Capture the cell that displays the provided text and extract its (X, Y) central coordinate. 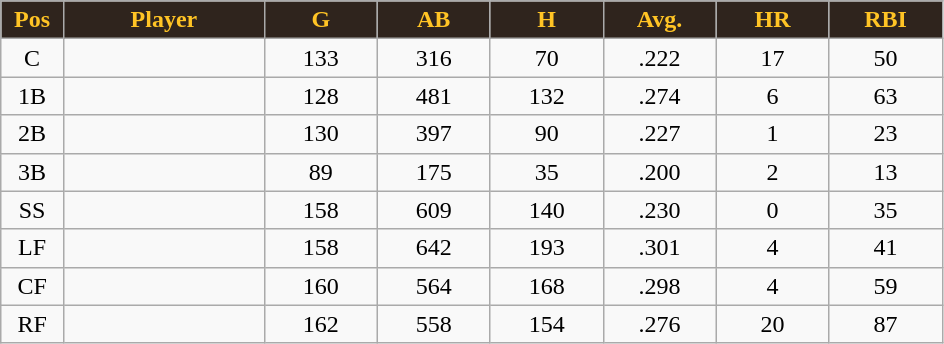
.301 (660, 248)
.298 (660, 286)
558 (434, 324)
1B (32, 96)
642 (434, 248)
20 (772, 324)
154 (546, 324)
13 (886, 172)
59 (886, 286)
564 (434, 286)
.276 (660, 324)
130 (320, 134)
Player (164, 20)
70 (546, 58)
397 (434, 134)
6 (772, 96)
90 (546, 134)
2 (772, 172)
.222 (660, 58)
63 (886, 96)
87 (886, 324)
.200 (660, 172)
3B (32, 172)
LF (32, 248)
H (546, 20)
316 (434, 58)
2B (32, 134)
23 (886, 134)
.230 (660, 210)
CF (32, 286)
168 (546, 286)
C (32, 58)
G (320, 20)
609 (434, 210)
RF (32, 324)
162 (320, 324)
132 (546, 96)
AB (434, 20)
HR (772, 20)
481 (434, 96)
50 (886, 58)
0 (772, 210)
128 (320, 96)
89 (320, 172)
175 (434, 172)
.227 (660, 134)
SS (32, 210)
17 (772, 58)
.274 (660, 96)
133 (320, 58)
Pos (32, 20)
193 (546, 248)
41 (886, 248)
160 (320, 286)
1 (772, 134)
Avg. (660, 20)
140 (546, 210)
RBI (886, 20)
